Search for the cell housing the specified text and yield its (X, Y) center coordinate. 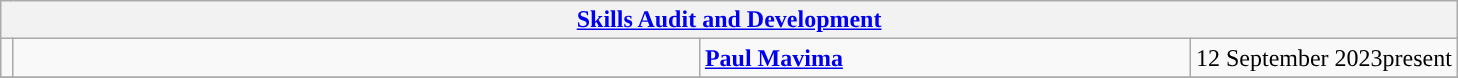
Paul Mavima (944, 58)
Skills Audit and Development (730, 20)
12 September 2023present (1324, 58)
